Provide the [X, Y] coordinate of the cell's center where the given text is located.  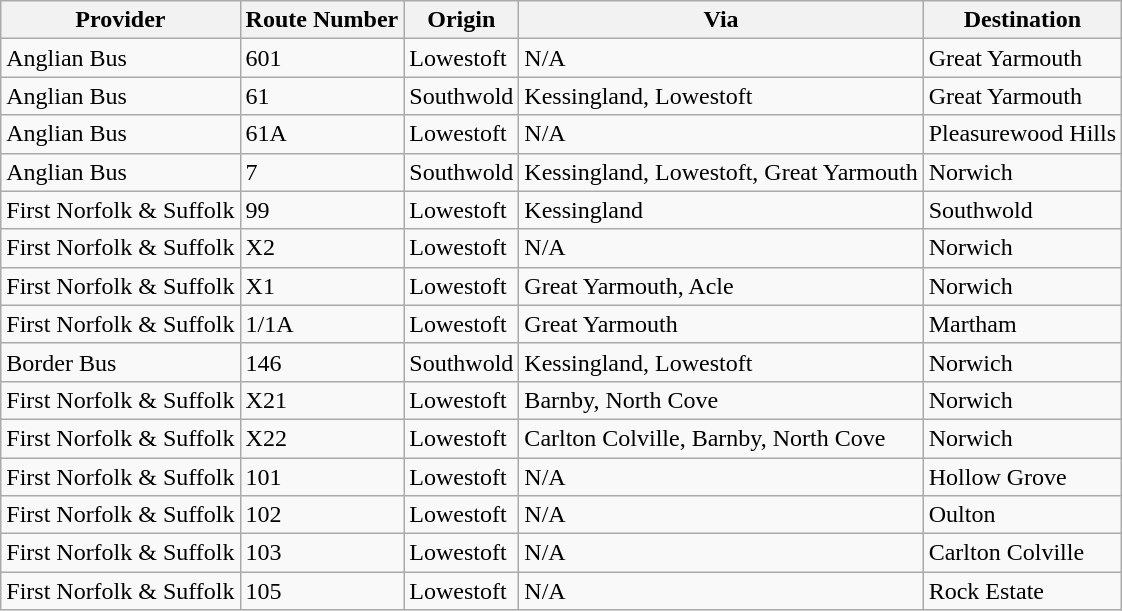
Destination [1022, 20]
601 [322, 58]
103 [322, 553]
61 [322, 96]
102 [322, 515]
Provider [120, 20]
X2 [322, 248]
Martham [1022, 324]
7 [322, 172]
Hollow Grove [1022, 477]
Carlton Colville [1022, 553]
Border Bus [120, 362]
Carlton Colville, Barnby, North Cove [721, 438]
Pleasurewood Hills [1022, 134]
Rock Estate [1022, 591]
Via [721, 20]
X1 [322, 286]
X22 [322, 438]
1/1A [322, 324]
Great Yarmouth, Acle [721, 286]
146 [322, 362]
101 [322, 477]
X21 [322, 400]
Origin [462, 20]
Route Number [322, 20]
Kessingland, Lowestoft, Great Yarmouth [721, 172]
61A [322, 134]
99 [322, 210]
Kessingland [721, 210]
105 [322, 591]
Oulton [1022, 515]
Barnby, North Cove [721, 400]
